Detect which cell encompasses the target text, then output its (X, Y) center coordinate. 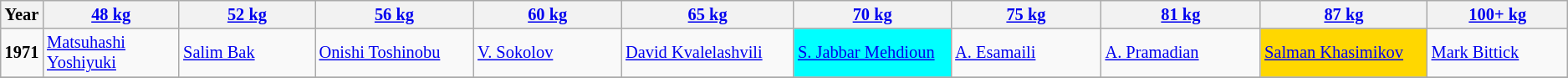
60 kg (547, 14)
56 kg (395, 14)
81 kg (1181, 14)
1971 (22, 53)
Salman Khasimikov (1344, 53)
Mark Bittick (1498, 53)
David Kvalelashvili (707, 53)
V. Sokolov (547, 53)
75 kg (1025, 14)
Year (22, 14)
A. Esamaili (1025, 53)
100+ kg (1498, 14)
48 kg (110, 14)
87 kg (1344, 14)
S. Jabbar Mehdioun (872, 53)
52 kg (247, 14)
Matsuhashi Yoshiyuki (110, 53)
Salim Bak (247, 53)
65 kg (707, 14)
70 kg (872, 14)
A. Pramadian (1181, 53)
Onishi Toshinobu (395, 53)
